Scan for the cell matching the given text and deliver its (x, y) coordinate at center. 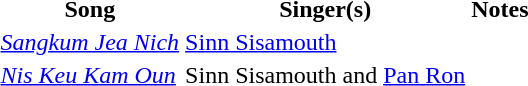
Sinn Sisamouth (326, 42)
